Provide the [X, Y] coordinate of the cell's center where the given text is located.  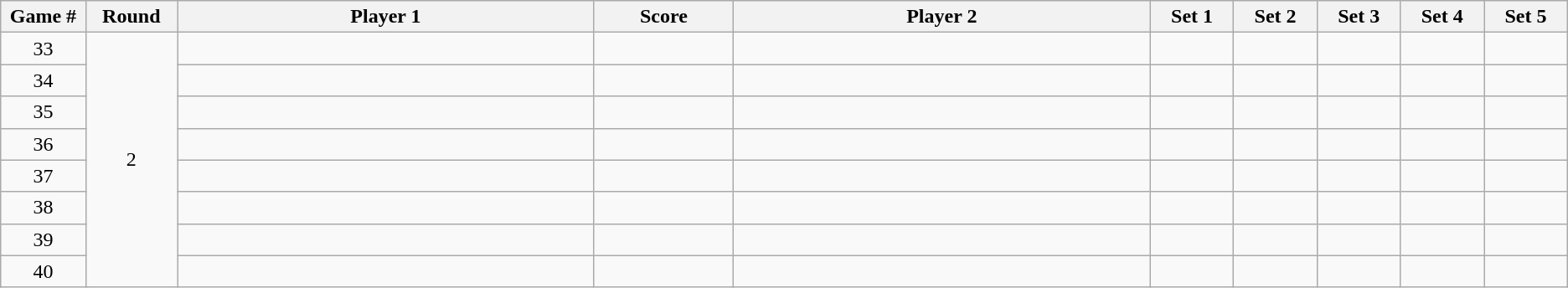
Player 1 [386, 17]
34 [44, 80]
Set 4 [1442, 17]
33 [44, 49]
2 [131, 160]
36 [44, 144]
38 [44, 208]
Set 1 [1192, 17]
Score [663, 17]
Player 2 [941, 17]
35 [44, 112]
Set 3 [1359, 17]
40 [44, 271]
Set 5 [1526, 17]
37 [44, 176]
Round [131, 17]
Set 2 [1276, 17]
Game # [44, 17]
39 [44, 239]
